Pinpoint the cell where the given text exists, returning its [x, y] midpoint coordinate. 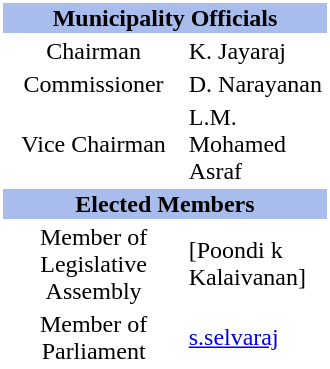
s.selvaraj [257, 338]
L.M. Mohamed Asraf [257, 144]
Member of Parliament [94, 338]
Member of Legislative Assembly [94, 264]
Municipality Officials [165, 18]
K. Jayaraj [257, 51]
D. Narayanan [257, 84]
Chairman [94, 51]
Vice Chairman [94, 144]
[Poondi kKalaivanan] [257, 264]
Commissioner [94, 84]
Elected Members [165, 204]
